Determine the [x, y] coordinate at the center of the cell enclosing the given text.  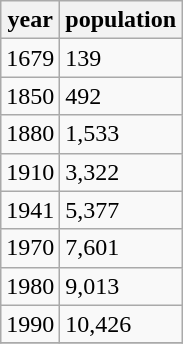
1941 [30, 210]
1990 [30, 324]
3,322 [121, 172]
5,377 [121, 210]
7,601 [121, 248]
population [121, 20]
1,533 [121, 134]
1980 [30, 286]
10,426 [121, 324]
139 [121, 58]
1679 [30, 58]
492 [121, 96]
1910 [30, 172]
year [30, 20]
1880 [30, 134]
1850 [30, 96]
9,013 [121, 286]
1970 [30, 248]
